Return the [x, y] coordinate for the center point of the cell that contains the specified text.  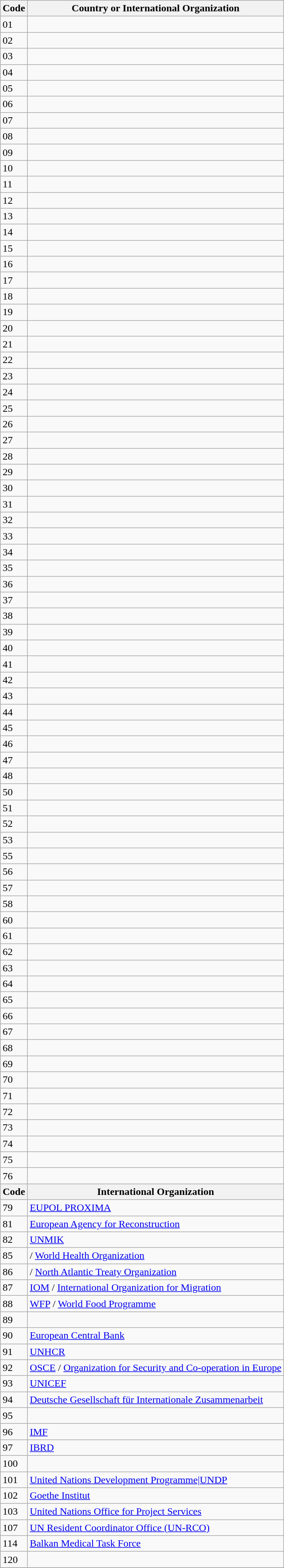
68 [14, 1048]
114 [14, 1544]
45 [14, 728]
87 [14, 1288]
IBRD [156, 1447]
81 [14, 1224]
United Nations Office for Project Services [156, 1512]
21 [14, 344]
United Nations Development Programme|UNDP [156, 1479]
103 [14, 1512]
03 [14, 56]
UNHCR [156, 1352]
31 [14, 504]
12 [14, 200]
58 [14, 904]
25 [14, 408]
71 [14, 1096]
73 [14, 1128]
09 [14, 152]
26 [14, 424]
69 [14, 1064]
62 [14, 952]
92 [14, 1368]
46 [14, 744]
35 [14, 568]
94 [14, 1400]
88 [14, 1304]
16 [14, 264]
36 [14, 584]
/ North Atlantic Treaty Organization [156, 1272]
72 [14, 1112]
70 [14, 1080]
/ World Health Organization [156, 1256]
41 [14, 664]
91 [14, 1352]
08 [14, 136]
07 [14, 120]
50 [14, 792]
86 [14, 1272]
Goethe Institut [156, 1496]
43 [14, 696]
30 [14, 488]
02 [14, 40]
39 [14, 632]
Deutsche Gesellschaft für Internationale Zusammenarbeit [156, 1400]
57 [14, 888]
24 [14, 392]
11 [14, 184]
66 [14, 1016]
61 [14, 936]
96 [14, 1431]
90 [14, 1336]
40 [14, 648]
65 [14, 1000]
UN Resident Coordinator Office (UN-RCO) [156, 1528]
120 [14, 1560]
WFP / World Food Programme [156, 1304]
63 [14, 968]
19 [14, 312]
48 [14, 776]
34 [14, 552]
European Agency for Reconstruction [156, 1224]
37 [14, 600]
56 [14, 872]
UNMIK [156, 1240]
79 [14, 1208]
32 [14, 520]
47 [14, 760]
60 [14, 920]
Balkan Medical Task Force [156, 1544]
102 [14, 1496]
13 [14, 216]
52 [14, 824]
67 [14, 1032]
100 [14, 1463]
89 [14, 1320]
15 [14, 248]
23 [14, 376]
55 [14, 856]
51 [14, 808]
29 [14, 472]
EUPOL PROXIMA [156, 1208]
International Organization [156, 1192]
82 [14, 1240]
UNICEF [156, 1384]
53 [14, 840]
76 [14, 1176]
38 [14, 616]
06 [14, 104]
18 [14, 296]
107 [14, 1528]
IOM / International Organization for Migration [156, 1288]
42 [14, 680]
74 [14, 1144]
14 [14, 232]
97 [14, 1447]
64 [14, 984]
OSCE / Organization for Security and Co-operation in Europe [156, 1368]
101 [14, 1479]
20 [14, 328]
05 [14, 88]
10 [14, 168]
28 [14, 456]
85 [14, 1256]
17 [14, 280]
27 [14, 440]
European Central Bank [156, 1336]
01 [14, 24]
93 [14, 1384]
75 [14, 1160]
33 [14, 536]
04 [14, 72]
22 [14, 360]
95 [14, 1415]
44 [14, 712]
IMF [156, 1431]
Country or International Organization [156, 8]
